Find where the given text appears and provide that cell's center as (X, Y) coordinate. 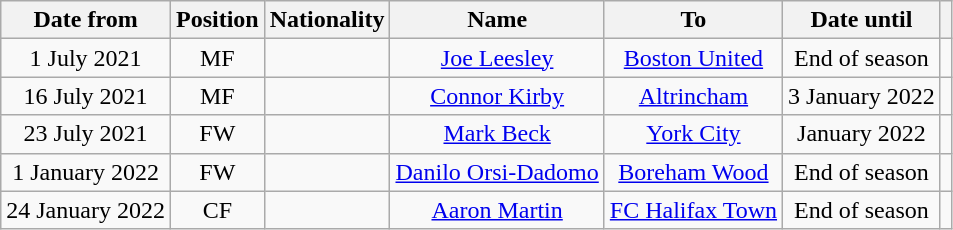
To (693, 20)
Altrincham (693, 96)
York City (693, 134)
January 2022 (862, 134)
Boston United (693, 58)
Nationality (327, 20)
1 January 2022 (86, 172)
CF (217, 210)
24 January 2022 (86, 210)
Joe Leesley (497, 58)
23 July 2021 (86, 134)
FC Halifax Town (693, 210)
Boreham Wood (693, 172)
1 July 2021 (86, 58)
Date from (86, 20)
16 July 2021 (86, 96)
Connor Kirby (497, 96)
Aaron Martin (497, 210)
Name (497, 20)
Danilo Orsi-Dadomo (497, 172)
Mark Beck (497, 134)
3 January 2022 (862, 96)
Position (217, 20)
Date until (862, 20)
